Search for the cell housing the specified text and yield its (x, y) center coordinate. 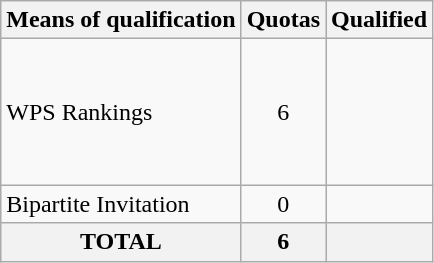
Bipartite Invitation (121, 204)
Means of qualification (121, 20)
WPS Rankings (121, 112)
0 (283, 204)
Quotas (283, 20)
TOTAL (121, 242)
Qualified (380, 20)
